Scan for the cell matching the given text and deliver its [x, y] coordinate at center. 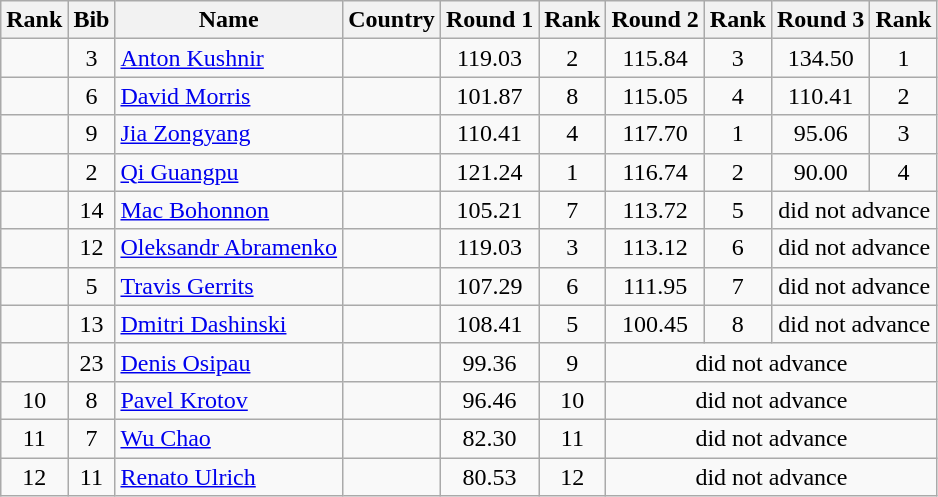
95.06 [820, 134]
134.50 [820, 58]
105.21 [489, 210]
113.72 [655, 210]
100.45 [655, 324]
Qi Guangpu [229, 172]
108.41 [489, 324]
Anton Kushnir [229, 58]
Jia Zongyang [229, 134]
121.24 [489, 172]
101.87 [489, 96]
96.46 [489, 400]
Dmitri Dashinski [229, 324]
14 [92, 210]
Renato Ulrich [229, 477]
Bib [92, 20]
Oleksandr Abramenko [229, 248]
Round 1 [489, 20]
80.53 [489, 477]
99.36 [489, 362]
82.30 [489, 438]
117.70 [655, 134]
13 [92, 324]
115.05 [655, 96]
111.95 [655, 286]
90.00 [820, 172]
116.74 [655, 172]
115.84 [655, 58]
23 [92, 362]
Wu Chao [229, 438]
David Morris [229, 96]
Mac Bohonnon [229, 210]
Pavel Krotov [229, 400]
107.29 [489, 286]
Country [392, 20]
Name [229, 20]
Round 3 [820, 20]
113.12 [655, 248]
Round 2 [655, 20]
Denis Osipau [229, 362]
Travis Gerrits [229, 286]
